Extract the (x, y) coordinate from the center of the cell holding the provided text.  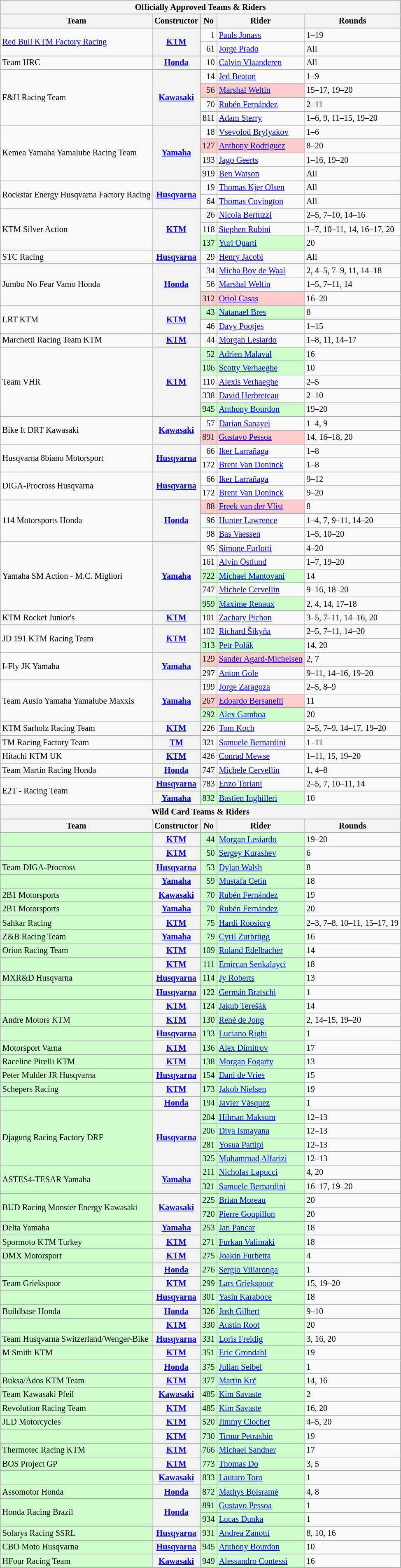
297 (208, 673)
Martin Krč (261, 1380)
Morgan Fogarty (261, 1061)
2–5 (352, 382)
1–11, 15, 19–20 (352, 756)
Schepers Racing (77, 1089)
88 (208, 507)
Tom Koch (261, 728)
338 (208, 396)
4, 8 (352, 1492)
CBO Moto Husqvarna (77, 1547)
1–19 (352, 35)
52 (208, 354)
Raceline Pirelli KTM (77, 1061)
Team VHR (77, 382)
102 (208, 631)
KTM Silver Action (77, 229)
253 (208, 1228)
I-Fly JK Yamaha (77, 666)
Edoardo Bersanelli (261, 701)
Delta Yamaha (77, 1228)
15 (352, 1075)
Timur Petrashin (261, 1436)
301 (208, 1297)
Jan Pancar (261, 1228)
Luciano Righi (261, 1034)
292 (208, 715)
114 Motorsports Honda (77, 520)
Bike It DRT Kawasaki (77, 430)
Loris Freidig (261, 1339)
Nicholas Lapucci (261, 1172)
16–17, 19–20 (352, 1186)
2, 7 (352, 659)
206 (208, 1131)
Red Bull KTM Factory Racing (77, 42)
Sahkar Racing (77, 923)
2–10 (352, 396)
Eric Grondahl (261, 1353)
2–5, 7, 10–11, 14 (352, 784)
Andrea Zanotti (261, 1533)
Jed Beaton (261, 77)
Team DIGA-Procross (77, 867)
Josh Gilbert (261, 1311)
64 (208, 202)
46 (208, 326)
281 (208, 1145)
Dani de Vries (261, 1075)
Mathys Boisramé (261, 1492)
377 (208, 1380)
2, 14–15, 19–20 (352, 1020)
Pierre Goupillon (261, 1214)
Lautaro Toro (261, 1478)
Honda Racing Brazil (77, 1512)
722 (208, 576)
Jorge Prado (261, 49)
Jago Geerts (261, 160)
959 (208, 604)
JLD Motorcycles (77, 1422)
Calvin Vlaanderen (261, 63)
1–9 (352, 77)
Anthony Rodríguez (261, 146)
2, 4–5, 7–9, 11, 14–18 (352, 271)
133 (208, 1034)
118 (208, 229)
Solarys Racing SSRL (77, 1533)
29 (208, 257)
193 (208, 160)
Yosua Pattipi (261, 1145)
Julian Seibel (261, 1367)
75 (208, 923)
101 (208, 617)
Team Ausio Yamaha Yamalube Maxxis (77, 701)
Z&B Racing Team (77, 937)
Assomotor Honda (77, 1492)
211 (208, 1172)
3–5, 7–11, 14–16, 20 (352, 617)
4, 20 (352, 1172)
HFour Racing Team (77, 1561)
426 (208, 756)
Hardi Roosiorg (261, 923)
Michael Sandner (261, 1450)
1–6, 9, 11–15, 19–20 (352, 118)
2–3, 7–8, 10–11, 15–17, 19 (352, 923)
299 (208, 1284)
127 (208, 146)
1–6 (352, 132)
Cyril Zurbrügg (261, 937)
Ben Watson (261, 174)
331 (208, 1339)
1–15 (352, 326)
Zachary Pichon (261, 617)
Thermotec Racing KTM (77, 1450)
520 (208, 1422)
Sander Agard-Michelsen (261, 659)
Anton Gole (261, 673)
2–11 (352, 104)
Spormoto KTM Turkey (77, 1242)
Alex Dimitrov (261, 1048)
129 (208, 659)
34 (208, 271)
1–8, 11, 14–17 (352, 340)
194 (208, 1103)
2, 4, 14, 17–18 (352, 604)
1–4, 7, 9–11, 14–20 (352, 521)
934 (208, 1519)
96 (208, 521)
11 (352, 701)
Hitachi KTM UK (77, 756)
KTM Sarholz Racing Team (77, 728)
919 (208, 174)
Alessandro Contessi (261, 1561)
Brian Moreau (261, 1200)
Enzo Toriani (261, 784)
14, 16 (352, 1380)
225 (208, 1200)
15–17, 19–20 (352, 90)
271 (208, 1242)
14, 16–18, 20 (352, 437)
Jimmy Clochet (261, 1422)
Rockstar Energy Husqvarna Factory Racing (77, 195)
Richard Šikyňa (261, 631)
4–20 (352, 548)
Motorsport Varna (77, 1048)
Freek van der Vlist (261, 507)
833 (208, 1478)
STC Racing (77, 257)
832 (208, 798)
Buildbase Honda (77, 1311)
Mustafa Cetin (261, 881)
Kemea Yamaha Yamalube Racing Team (77, 153)
Austin Root (261, 1325)
Micha Boy de Waal (261, 271)
Alexis Verhaeghe (261, 382)
766 (208, 1450)
26 (208, 215)
720 (208, 1214)
4–5, 20 (352, 1422)
Henry Jacobi (261, 257)
161 (208, 562)
ASTES4-TESAR Yamaha (77, 1179)
Alex Gamboa (261, 715)
2–5, 7–9, 14–17, 19–20 (352, 728)
Jumbo No Fear Vamo Honda (77, 284)
9–12 (352, 479)
2–5, 7–10, 14–16 (352, 215)
95 (208, 548)
1, 4–8 (352, 770)
1–5, 10–20 (352, 534)
16–20 (352, 298)
173 (208, 1089)
Stephen Rubini (261, 229)
Orion Racing Team (77, 951)
Djagung Racing Factory DRF (77, 1138)
9–11, 14–16, 19–20 (352, 673)
204 (208, 1117)
TM (176, 742)
1–5, 7–11, 14 (352, 284)
Bastien Inghilleri (261, 798)
Yamaha SM Action - M.C. Migliori (77, 576)
9–16, 18–20 (352, 590)
Javier Vásquez (261, 1103)
KTM Rocket Junior's (77, 617)
Jakob Nielsen (261, 1089)
2–5, 8–9 (352, 687)
53 (208, 867)
Emircan Senkalayci (261, 965)
106 (208, 368)
Jorge Zaragoza (261, 687)
773 (208, 1464)
375 (208, 1367)
275 (208, 1256)
313 (208, 646)
Thomas Do (261, 1464)
1–7, 19–20 (352, 562)
Pauls Jonass (261, 35)
BOS Project GP (77, 1464)
Diva Ismayana (261, 1131)
154 (208, 1075)
61 (208, 49)
16, 20 (352, 1408)
Vsevolod Brylyakov (261, 132)
Roland Edelbacher (261, 951)
Husqvarna 8biano Motorsport (77, 458)
DIGA-Procross Husqvarna (77, 486)
Adam Sterry (261, 118)
111 (208, 965)
351 (208, 1353)
Bas Vaessen (261, 534)
Yuri Quarti (261, 243)
Thomas Covington (261, 202)
Petr Polák (261, 646)
2 (352, 1394)
14, 20 (352, 646)
949 (208, 1561)
Davy Pootjes (261, 326)
110 (208, 382)
Jakub Terešák (261, 1006)
1–16, 19–20 (352, 160)
Team Martin Racing Honda (77, 770)
Natanael Bres (261, 312)
15, 19–20 (352, 1284)
276 (208, 1270)
Team Kawasaki Pfeil (77, 1394)
Revolution Racing Team (77, 1408)
312 (208, 298)
Nicola Bertuzzi (261, 215)
Oriol Casas (261, 298)
122 (208, 992)
Darian Sanayei (261, 423)
Joakin Furbetta (261, 1256)
330 (208, 1325)
Team Husqvarna Switzerland/Wenger-Bike (77, 1339)
8, 10, 16 (352, 1533)
267 (208, 701)
Lucas Dunka (261, 1519)
M Smith KTM (77, 1353)
130 (208, 1020)
6 (352, 853)
Alvin Östlund (261, 562)
1–11 (352, 742)
LRT KTM (77, 319)
137 (208, 243)
57 (208, 423)
326 (208, 1311)
931 (208, 1533)
BUD Racing Monster Energy Kawasaki (77, 1207)
Muhammad Alfarizi (261, 1159)
Wild Card Teams & Riders (200, 812)
Marchetti Racing Team KTM (77, 340)
3, 16, 20 (352, 1339)
David Herbreteau (261, 396)
50 (208, 853)
Buksa/Ados KTM Team (77, 1380)
783 (208, 784)
138 (208, 1061)
Scotty Verhaeghe (261, 368)
Simone Furlotti (261, 548)
872 (208, 1492)
Sergio Villaronga (261, 1270)
2–5, 7–11, 14–20 (352, 631)
Adrien Malaval (261, 354)
Yasin Karaboce (261, 1297)
79 (208, 937)
59 (208, 881)
109 (208, 951)
Sergey Kurashev (261, 853)
JD 191 KTM Racing Team (77, 638)
Team Griekspoor (77, 1284)
199 (208, 687)
Peter Mulder JR Husqvarna (77, 1075)
Officially Approved Teams & Riders (200, 7)
MXR&D Husqvarna (77, 978)
124 (208, 1006)
E2T - Racing Team (77, 791)
Furkan Valimaki (261, 1242)
Hunter Lawrence (261, 521)
9–10 (352, 1311)
F&H Racing Team (77, 97)
DMX Motorsport (77, 1256)
8–20 (352, 146)
Hilman Maksum (261, 1117)
Lars Griekspoor (261, 1284)
730 (208, 1436)
98 (208, 534)
4 (352, 1256)
Maxime Renaux (261, 604)
3, 5 (352, 1464)
René de Jong (261, 1020)
43 (208, 312)
Thomas Kjer Olsen (261, 188)
226 (208, 728)
Michael Mantovani (261, 576)
136 (208, 1048)
Dylan Walsh (261, 867)
1–7, 10–11, 14, 16–17, 20 (352, 229)
325 (208, 1159)
Team HRC (77, 63)
Germán Bratschi (261, 992)
9–20 (352, 493)
1–4, 9 (352, 423)
Andre Motors KTM (77, 1020)
TM Racing Factory Team (77, 742)
114 (208, 978)
811 (208, 118)
Conrad Mewse (261, 756)
Jy Roberts (261, 978)
